Pinpoint the cell where the given text exists, returning its [X, Y] midpoint coordinate. 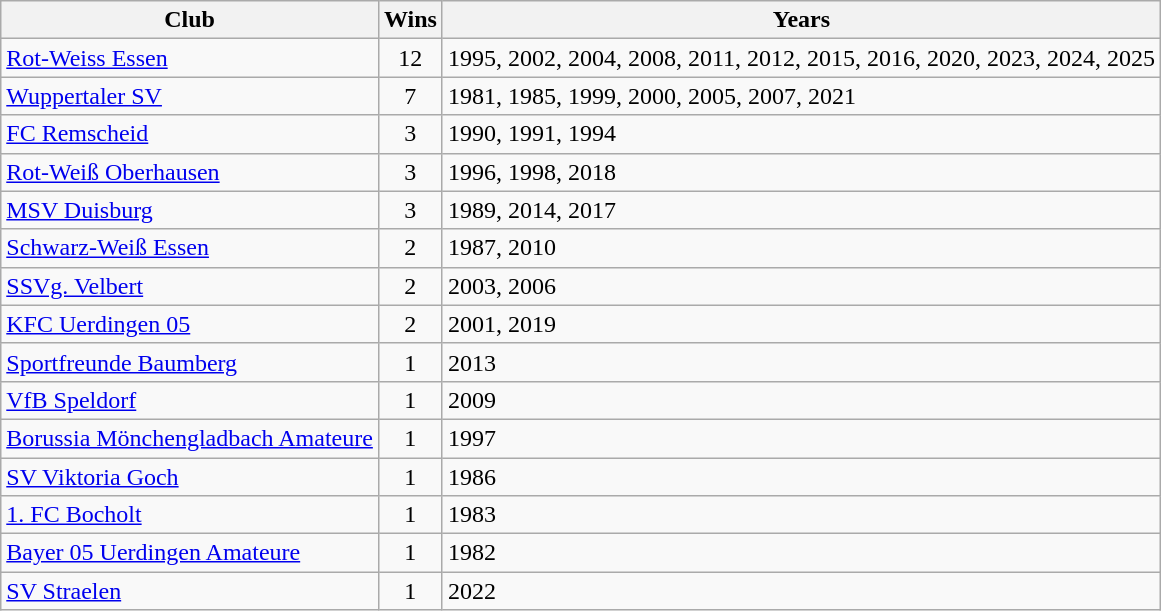
VfB Speldorf [190, 400]
1989, 2014, 2017 [801, 210]
1983 [801, 515]
Club [190, 20]
SV Viktoria Goch [190, 477]
SSVg. Velbert [190, 286]
1981, 1985, 1999, 2000, 2005, 2007, 2021 [801, 96]
1982 [801, 553]
1986 [801, 477]
7 [410, 96]
SV Straelen [190, 591]
Rot-Weiss Essen [190, 58]
1987, 2010 [801, 248]
Years [801, 20]
1995, 2002, 2004, 2008, 2011, 2012, 2015, 2016, 2020, 2023, 2024, 2025 [801, 58]
1996, 1998, 2018 [801, 172]
Rot-Weiß Oberhausen [190, 172]
Wins [410, 20]
1990, 1991, 1994 [801, 134]
1. FC Bocholt [190, 515]
2022 [801, 591]
FC Remscheid [190, 134]
2001, 2019 [801, 324]
2013 [801, 362]
Wuppertaler SV [190, 96]
Schwarz-Weiß Essen [190, 248]
Bayer 05 Uerdingen Amateure [190, 553]
Sportfreunde Baumberg [190, 362]
MSV Duisburg [190, 210]
KFC Uerdingen 05 [190, 324]
2003, 2006 [801, 286]
12 [410, 58]
2009 [801, 400]
1997 [801, 438]
Borussia Mönchengladbach Amateure [190, 438]
